From the cell containing the given text, extract its center point as [X, Y] coordinate. 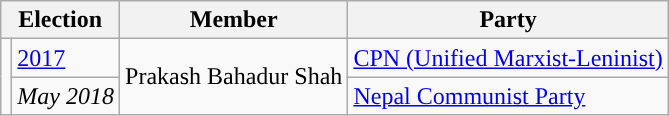
Party [508, 20]
Election [60, 20]
CPN (Unified Marxist-Leninist) [508, 58]
Member [234, 20]
Nepal Communist Party [508, 96]
2017 [66, 58]
Prakash Bahadur Shah [234, 77]
May 2018 [66, 96]
